Search for the cell housing the specified text and yield its [x, y] center coordinate. 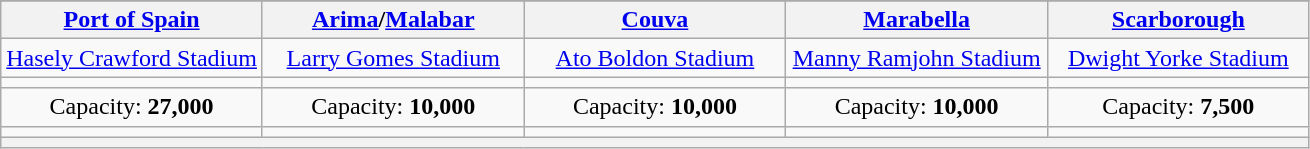
Dwight Yorke Stadium [1178, 58]
Manny Ramjohn Stadium [917, 58]
Capacity: 7,500 [1178, 107]
Capacity: 27,000 [132, 107]
Marabella [917, 20]
Hasely Crawford Stadium [132, 58]
Larry Gomes Stadium [393, 58]
Scarborough [1178, 20]
Ato Boldon Stadium [655, 58]
Couva [655, 20]
Port of Spain [132, 20]
Arima/Malabar [393, 20]
